Provide the [X, Y] coordinate of the cell's center where the given text is located.  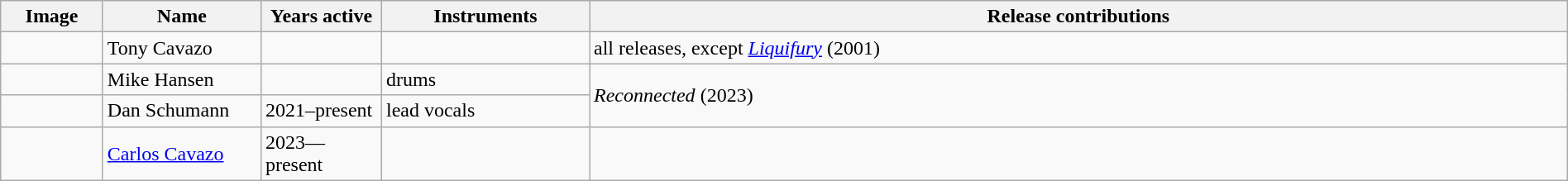
Carlos Cavazo [182, 154]
Image [52, 17]
Release contributions [1078, 17]
drums [485, 79]
Instruments [485, 17]
2023—present [321, 154]
lead vocals [485, 111]
all releases, except Liquifury (2001) [1078, 48]
Dan Schumann [182, 111]
Reconnected (2023) [1078, 95]
Mike Hansen [182, 79]
Tony Cavazo [182, 48]
2021–present [321, 111]
Years active [321, 17]
Name [182, 17]
